Determine the [x, y] coordinate at the center of the cell enclosing the given text.  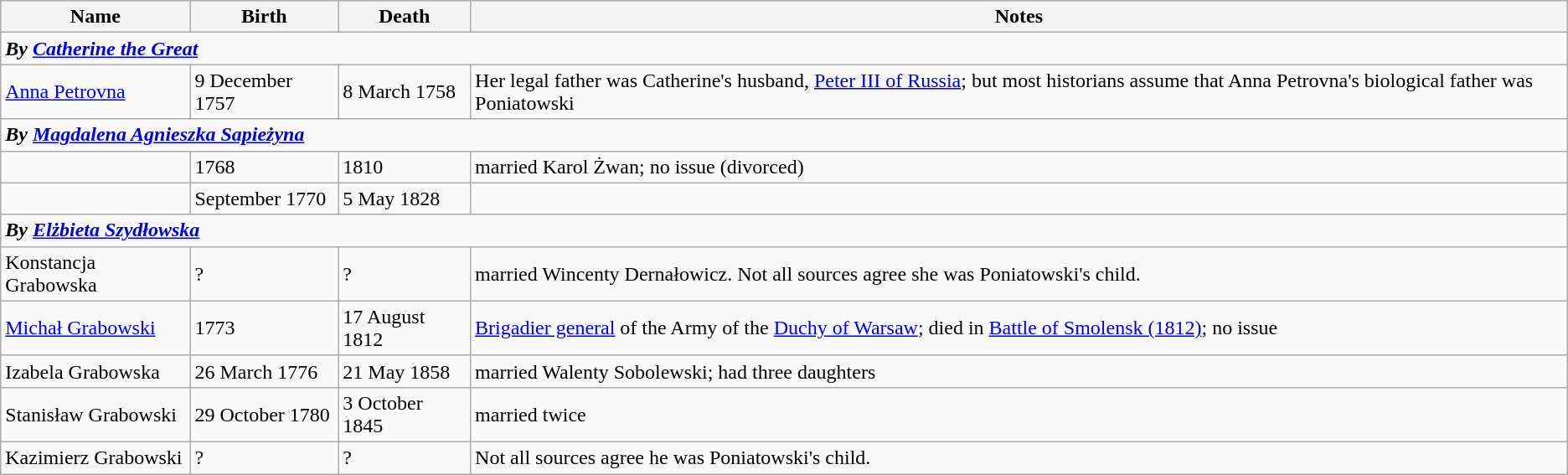
29 October 1780 [265, 414]
Birth [265, 17]
1810 [405, 167]
Brigadier general of the Army of the Duchy of Warsaw; died in Battle of Smolensk (1812); no issue [1019, 328]
9 December 1757 [265, 92]
5 May 1828 [405, 199]
Her legal father was Catherine's husband, Peter III of Russia; but most historians assume that Anna Petrovna's biological father was Poniatowski [1019, 92]
By Elżbieta Szydłowska [784, 230]
26 March 1776 [265, 371]
By Magdalena Agnieszka Sapieżyna [784, 135]
married Karol Żwan; no issue (divorced) [1019, 167]
married Wincenty Dernałowicz. Not all sources agree she was Poniatowski's child. [1019, 273]
1768 [265, 167]
21 May 1858 [405, 371]
By Catherine the Great [784, 49]
Konstancja Grabowska [95, 273]
3 October 1845 [405, 414]
Notes [1019, 17]
married Walenty Sobolewski; had three daughters [1019, 371]
Izabela Grabowska [95, 371]
September 1770 [265, 199]
married twice [1019, 414]
17 August 1812 [405, 328]
8 March 1758 [405, 92]
Name [95, 17]
Michał Grabowski [95, 328]
Death [405, 17]
1773 [265, 328]
Not all sources agree he was Poniatowski's child. [1019, 457]
Anna Petrovna [95, 92]
Stanisław Grabowski [95, 414]
Kazimierz Grabowski [95, 457]
